Search for the cell housing the specified text and yield its (X, Y) center coordinate. 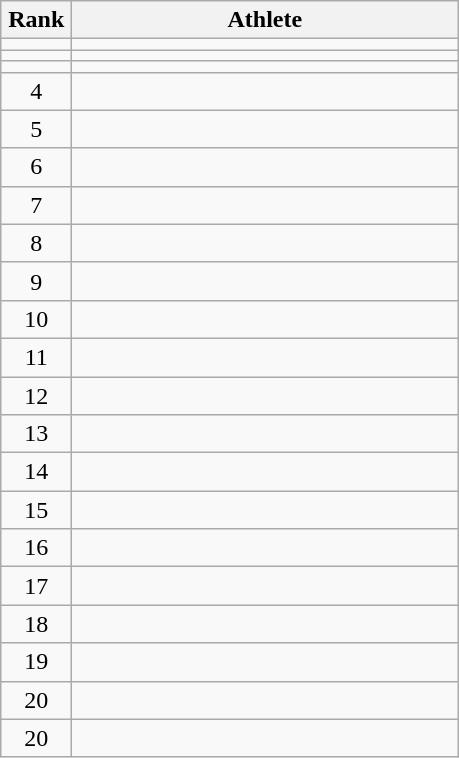
14 (36, 472)
4 (36, 91)
12 (36, 395)
6 (36, 167)
5 (36, 129)
Athlete (265, 20)
8 (36, 243)
17 (36, 586)
16 (36, 548)
18 (36, 624)
9 (36, 281)
10 (36, 319)
13 (36, 434)
7 (36, 205)
19 (36, 662)
Rank (36, 20)
15 (36, 510)
11 (36, 357)
